Scan for the cell matching the given text and deliver its [x, y] coordinate at center. 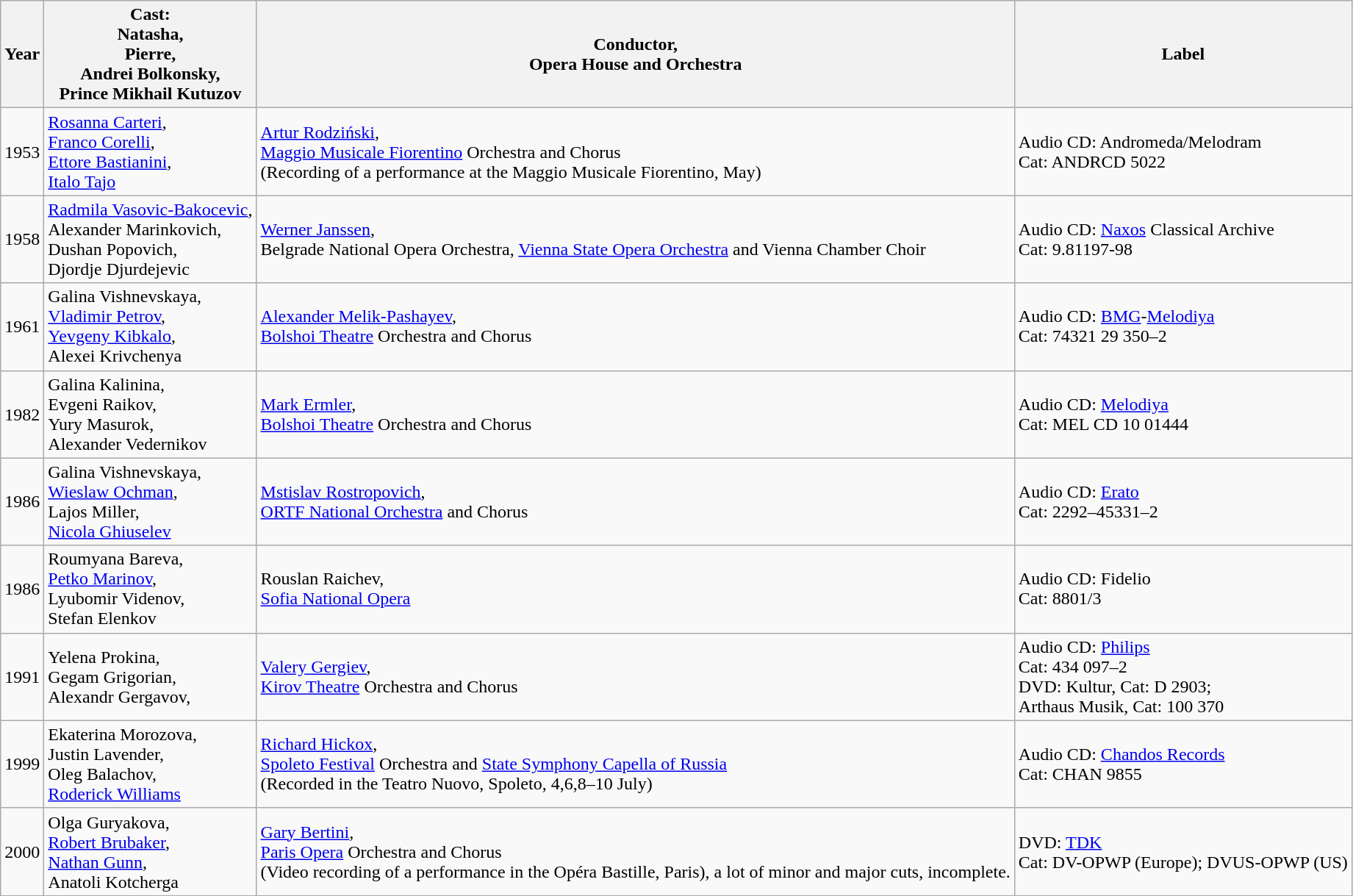
Rosanna Carteri,Franco Corelli,Ettore Bastianini,Italo Tajo [150, 151]
Olga Guryakova,Robert Brubaker,Nathan Gunn,Anatoli Kotcherga [150, 851]
Artur Rodziński,Maggio Musicale Fiorentino Orchestra and Chorus(Recording of a performance at the Maggio Musicale Fiorentino, May) [635, 151]
Audio CD: BMG-Melodiya Cat: 74321 29 350–2 [1183, 326]
Galina Vishnevskaya,Vladimir Petrov,Yevgeny Kibkalo,Alexei Krivchenya [150, 326]
Werner Janssen,Belgrade National Opera Orchestra, Vienna State Opera Orchestra and Vienna Chamber Choir [635, 240]
1999 [22, 764]
Cast:Natasha,Pierre,Andrei Bolkonsky,Prince Mikhail Kutuzov [150, 54]
Mstislav Rostropovich,ORTF National Orchestra and Chorus [635, 501]
Audio CD: Andromeda/MelodramCat: ANDRCD 5022 [1183, 151]
Label [1183, 54]
1958 [22, 240]
Alexander Melik-Pashayev,Bolshoi Theatre Orchestra and Chorus [635, 326]
Galina Kalinina,Evgeni Raikov,Yury Masurok,Alexander Vedernikov [150, 415]
2000 [22, 851]
Audio CD: Naxos Classical Archive Cat: 9.81197-98 [1183, 240]
Richard Hickox,Spoleto Festival Orchestra and State Symphony Capella of Russia(Recorded in the Teatro Nuovo, Spoleto, 4,6,8–10 July) [635, 764]
Audio CD: PhilipsCat: 434 097–2DVD: Kultur, Cat: D 2903;Arthaus Musik, Cat: 100 370 [1183, 676]
1953 [22, 151]
Rouslan Raichev,Sofia National Opera [635, 589]
Ekaterina Morozova,Justin Lavender,Oleg Balachov,Roderick Williams [150, 764]
1991 [22, 676]
Audio CD: FidelioCat: 8801/3 [1183, 589]
Roumyana Bareva,Petko Marinov,Lyubomir Videnov,Stefan Elenkov [150, 589]
Radmila Vasovic-Bakocevic,Alexander Marinkovich,Dushan Popovich,Djordje Djurdejevic [150, 240]
Audio CD: Chandos RecordsCat: CHAN 9855 [1183, 764]
1982 [22, 415]
Conductor,Opera House and Orchestra [635, 54]
Valery Gergiev,Kirov Theatre Orchestra and Chorus [635, 676]
Mark Ermler,Bolshoi Theatre Orchestra and Chorus [635, 415]
Yelena Prokina,Gegam Grigorian,Alexandr Gergavov, [150, 676]
Year [22, 54]
DVD: TDKCat: DV-OPWP (Europe); DVUS-OPWP (US) [1183, 851]
Galina Vishnevskaya,Wieslaw Ochman,Lajos Miller,Nicola Ghiuselev [150, 501]
Audio CD: Melodiya Cat: MEL CD 10 01444 [1183, 415]
1961 [22, 326]
Audio CD: EratoCat: 2292–45331–2 [1183, 501]
